Locate the cell with the specified text and output its [X, Y] center coordinate. 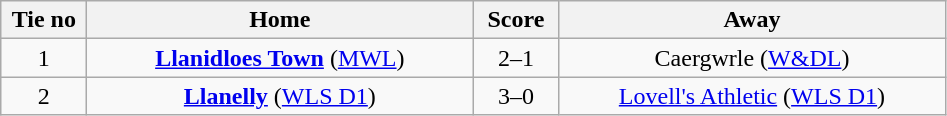
Llanidloes Town (MWL) [280, 58]
Caergwrle (W&DL) [752, 58]
2 [44, 96]
Lovell's Athletic (WLS D1) [752, 96]
3–0 [516, 96]
1 [44, 58]
Home [280, 20]
Llanelly (WLS D1) [280, 96]
Tie no [44, 20]
2–1 [516, 58]
Score [516, 20]
Away [752, 20]
